Detect which cell encompasses the target text, then output its [X, Y] center coordinate. 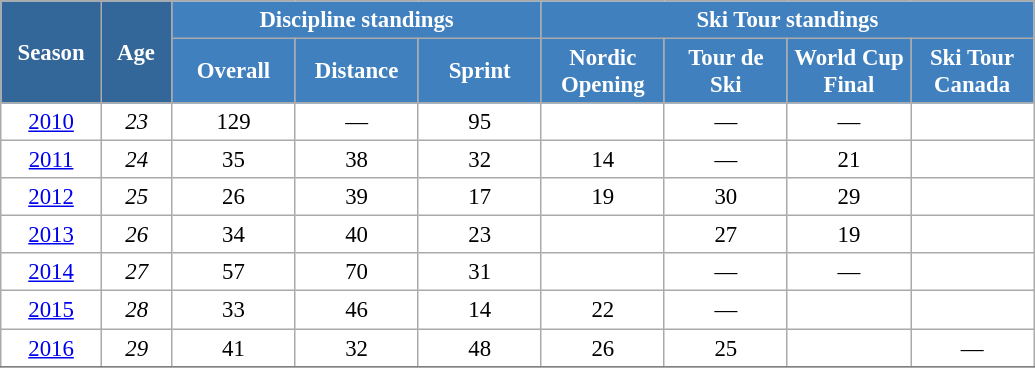
Tour deSki [726, 72]
Distance [356, 72]
31 [480, 273]
Ski Tour standings [787, 20]
21 [848, 160]
70 [356, 273]
2015 [52, 310]
2014 [52, 273]
46 [356, 310]
Discipline standings [356, 20]
Ski TourCanada [972, 72]
38 [356, 160]
22 [602, 310]
17 [480, 197]
2011 [52, 160]
28 [136, 310]
Age [136, 52]
2013 [52, 235]
34 [234, 235]
129 [234, 122]
Season [52, 52]
World CupFinal [848, 72]
2010 [52, 122]
NordicOpening [602, 72]
Sprint [480, 72]
35 [234, 160]
24 [136, 160]
95 [480, 122]
57 [234, 273]
33 [234, 310]
40 [356, 235]
2016 [52, 348]
41 [234, 348]
30 [726, 197]
Overall [234, 72]
39 [356, 197]
2012 [52, 197]
48 [480, 348]
